For the text-containing cell, return its midpoint in (X, Y) coordinate format. 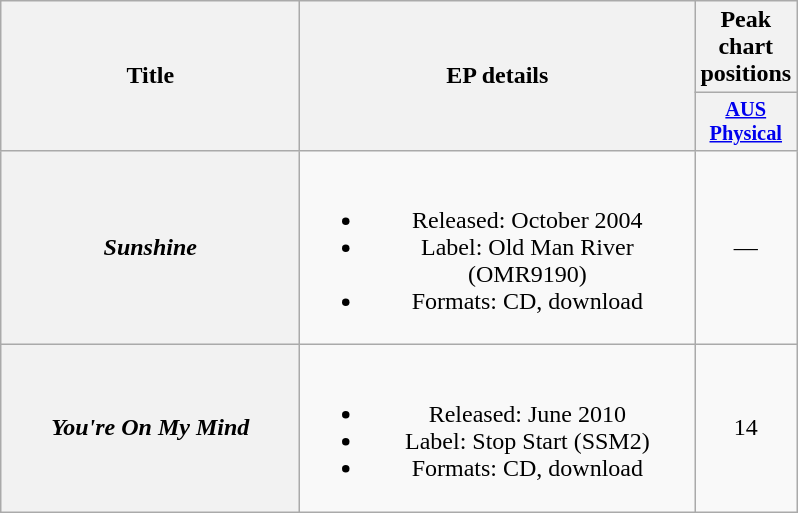
Sunshine (150, 247)
Peak chartpositions (746, 47)
You're On My Mind (150, 428)
Released: June 2010Label: Stop Start (SSM2)Formats: CD, download (498, 428)
14 (746, 428)
AUSPhysical (746, 122)
Released: October 2004Label: Old Man River (OMR9190)Formats: CD, download (498, 247)
— (746, 247)
EP details (498, 76)
Title (150, 76)
